For the text-containing cell, return its midpoint in (X, Y) coordinate format. 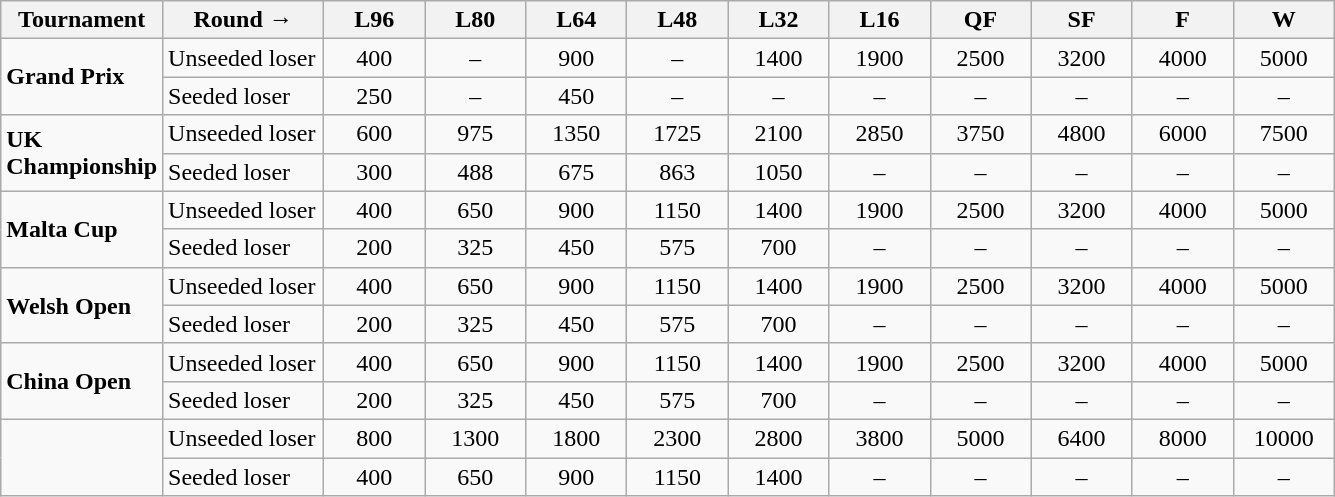
863 (678, 172)
600 (374, 134)
2300 (678, 438)
L96 (374, 20)
2800 (778, 438)
L48 (678, 20)
4800 (1082, 134)
UK Championship (82, 153)
L32 (778, 20)
3750 (980, 134)
L80 (476, 20)
1725 (678, 134)
1350 (576, 134)
F (1182, 20)
1050 (778, 172)
800 (374, 438)
2100 (778, 134)
Grand Prix (82, 77)
L16 (880, 20)
China Open (82, 381)
Malta Cup (82, 229)
Round → (244, 20)
7500 (1284, 134)
SF (1082, 20)
W (1284, 20)
675 (576, 172)
6000 (1182, 134)
QF (980, 20)
300 (374, 172)
975 (476, 134)
Tournament (82, 20)
3800 (880, 438)
L64 (576, 20)
10000 (1284, 438)
8000 (1182, 438)
250 (374, 96)
488 (476, 172)
1800 (576, 438)
6400 (1082, 438)
1300 (476, 438)
Welsh Open (82, 305)
2850 (880, 134)
